For the text-containing cell, return its midpoint in (X, Y) coordinate format. 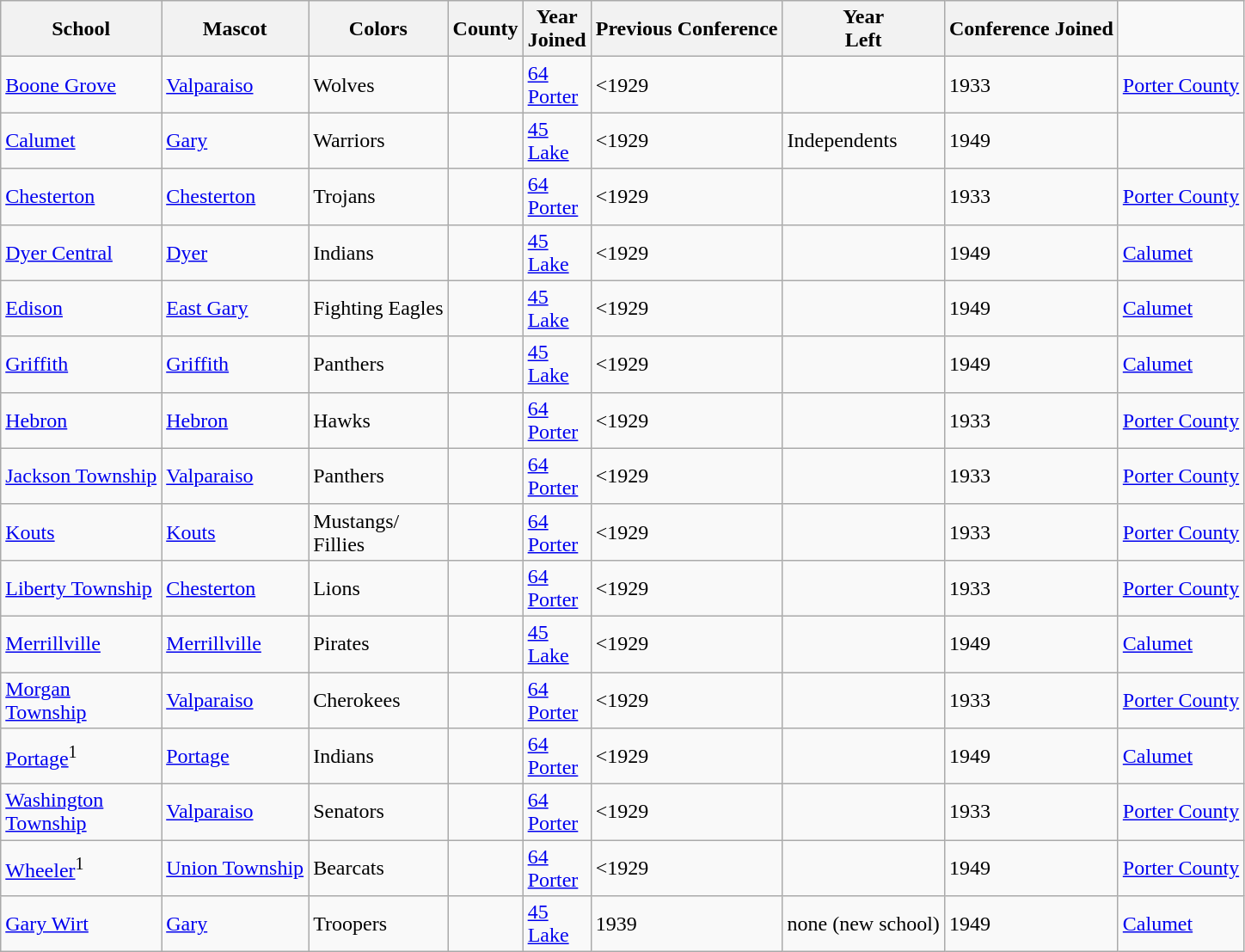
Cherokees (378, 700)
Bearcats (378, 869)
Edison (81, 308)
Portage1 (81, 757)
Lions (378, 588)
1939 (686, 924)
Trojans (378, 196)
Dyer (236, 253)
Troopers (378, 924)
Portage (236, 757)
Mascot (236, 29)
Previous Conference (686, 29)
Liberty Township (81, 588)
Hawks (378, 420)
Pirates (378, 643)
Fighting Eagles (378, 308)
Jackson Township (81, 476)
none (new school) (863, 924)
Wheeler1 (81, 869)
Year Left (863, 29)
Senators (378, 812)
East Gary (236, 308)
Gary Wirt (81, 924)
Boone Grove (81, 84)
Warriors (378, 141)
Year Joined (557, 29)
Washington Township (81, 812)
Wolves (378, 84)
Mustangs/ Fillies (378, 531)
Dyer Central (81, 253)
County (485, 29)
Independents (863, 141)
Colors (378, 29)
School (81, 29)
Morgan Township (81, 700)
Union Township (236, 869)
Conference Joined (1031, 29)
